Return (x, y) of the center of cell containing provided text 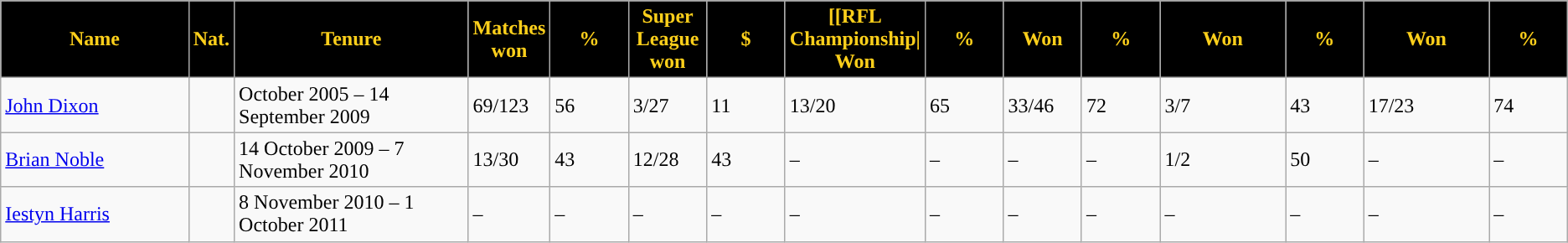
14 October 2009 – 7 November 2010 (352, 159)
October 2005 – 14 September 2009 (352, 106)
56 (590, 106)
3/7 (1223, 106)
11 (746, 106)
Matches won (509, 39)
65 (964, 106)
13/20 (854, 106)
Super League won (668, 39)
1/2 (1223, 159)
Iestyn Harris (95, 215)
$ (746, 39)
72 (1121, 106)
13/30 (509, 159)
74 (1529, 106)
John Dixon (95, 106)
[[RFL Championship| Won (854, 39)
50 (1325, 159)
33/46 (1043, 106)
Tenure (352, 39)
12/28 (668, 159)
8 November 2010 – 1 October 2011 (352, 215)
17/23 (1426, 106)
3/27 (668, 106)
Nat. (211, 39)
69/123 (509, 106)
Name (95, 39)
Brian Noble (95, 159)
